Detect which cell encompasses the target text, then output its (X, Y) center coordinate. 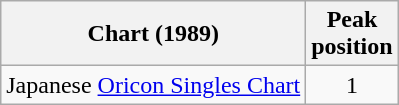
Chart (1989) (154, 34)
Japanese Oricon Singles Chart (154, 85)
1 (352, 85)
Peakposition (352, 34)
